Locate the cell with the specified text and output its (x, y) center coordinate. 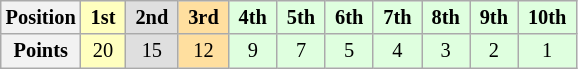
4th (253, 17)
5 (349, 51)
10th (547, 17)
Position (41, 17)
15 (152, 51)
1 (547, 51)
1st (104, 17)
2 (494, 51)
2nd (152, 17)
6th (349, 17)
7th (397, 17)
8th (446, 17)
3 (446, 51)
Points (41, 51)
20 (104, 51)
7 (301, 51)
9 (253, 51)
9th (494, 17)
4 (397, 51)
5th (301, 17)
12 (203, 51)
3rd (203, 17)
